Identify which cell holds the provided text, then report its [x, y] central coordinate. 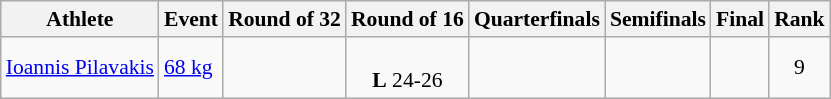
Final [740, 19]
Round of 32 [284, 19]
9 [800, 68]
Rank [800, 19]
Ioannis Pilavakis [80, 68]
L 24-26 [408, 68]
Quarterfinals [537, 19]
68 kg [191, 68]
Athlete [80, 19]
Round of 16 [408, 19]
Semifinals [658, 19]
Event [191, 19]
